Extract the [X, Y] coordinate from the center of the cell holding the provided text.  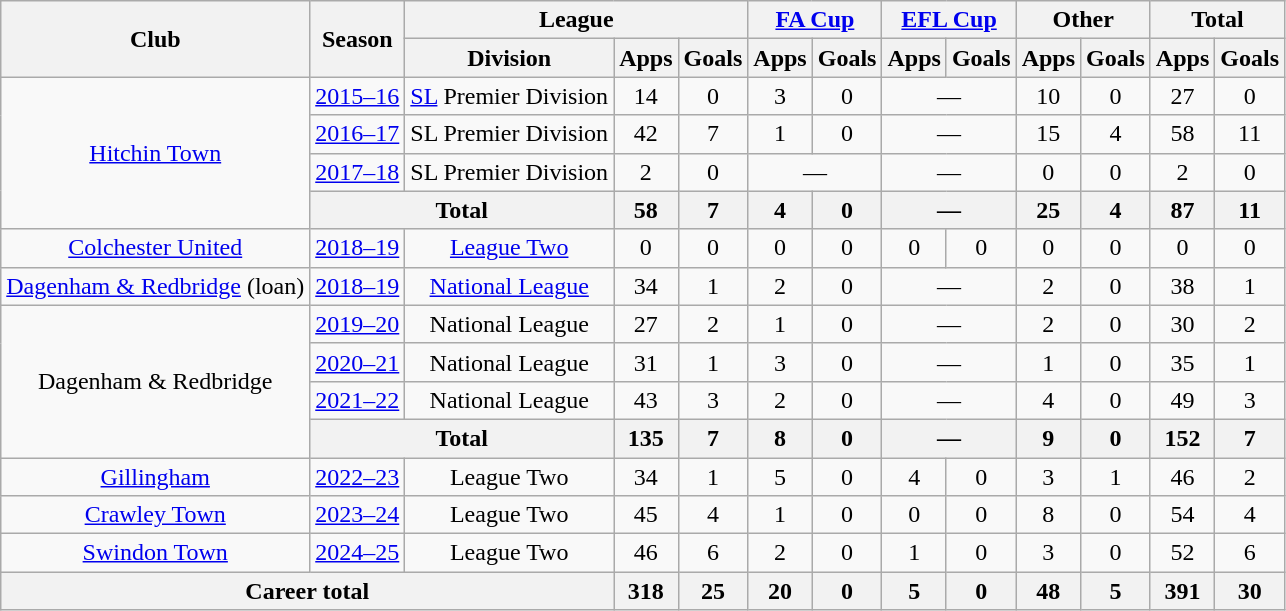
2016–17 [358, 134]
9 [1048, 438]
38 [1182, 286]
15 [1048, 134]
League [576, 20]
87 [1182, 210]
10 [1048, 96]
FA Cup [815, 20]
54 [1182, 515]
52 [1182, 553]
2023–24 [358, 515]
135 [646, 438]
318 [646, 591]
Division [510, 58]
20 [780, 591]
Career total [308, 591]
45 [646, 515]
152 [1182, 438]
Season [358, 39]
Dagenham & Redbridge (loan) [156, 286]
49 [1182, 400]
Swindon Town [156, 553]
Gillingham [156, 477]
2024–25 [358, 553]
Crawley Town [156, 515]
48 [1048, 591]
Club [156, 39]
35 [1182, 362]
Dagenham & Redbridge [156, 381]
2020–21 [358, 362]
2021–22 [358, 400]
2017–18 [358, 172]
Colchester United [156, 248]
43 [646, 400]
EFL Cup [949, 20]
Hitchin Town [156, 153]
Other [1083, 20]
2015–16 [358, 96]
391 [1182, 591]
2022–23 [358, 477]
42 [646, 134]
31 [646, 362]
14 [646, 96]
2019–20 [358, 324]
